Capture the cell that displays the provided text and extract its (x, y) central coordinate. 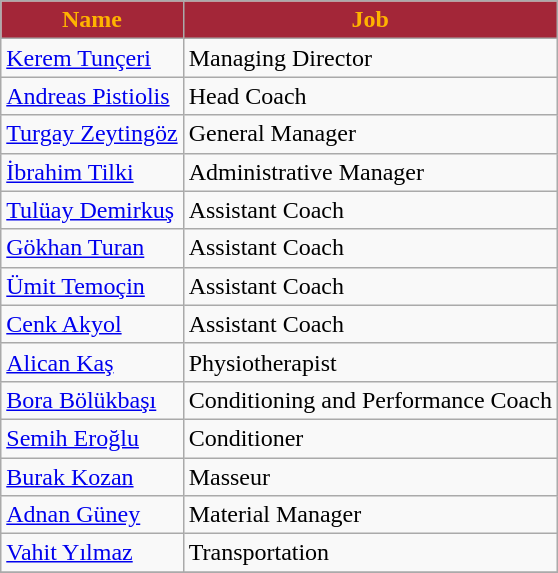
Turgay Zeytingöz (92, 134)
Physiotherapist (370, 362)
General Manager (370, 134)
Gökhan Turan (92, 248)
Administrative Manager (370, 172)
Ümit Temoçin (92, 286)
Job (370, 20)
Bora Bölükbaşı (92, 400)
Tulüay Demirkuş (92, 210)
Head Coach (370, 96)
Managing Director (370, 58)
Conditioner (370, 438)
Cenk Akyol (92, 324)
Burak Kozan (92, 477)
Andreas Pistiolis (92, 96)
Semih Eroğlu (92, 438)
Adnan Güney (92, 515)
Alican Kaş (92, 362)
Name (92, 20)
Kerem Tunçeri (92, 58)
Masseur (370, 477)
İbrahim Tilki (92, 172)
Material Manager (370, 515)
Conditioning and Performance Coach (370, 400)
Transportation (370, 553)
Vahit Yılmaz (92, 553)
